Find where the given text appears and provide that cell's center as (x, y) coordinate. 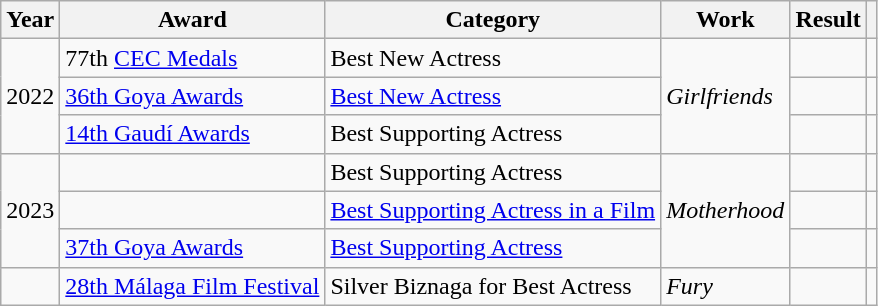
Work (726, 20)
Girlfriends (726, 96)
Year (30, 20)
Silver Biznaga for Best Actress (493, 286)
36th Goya Awards (192, 96)
Best Supporting Actress in a Film (493, 210)
2023 (30, 210)
37th Goya Awards (192, 248)
Fury (726, 286)
Motherhood (726, 210)
Award (192, 20)
2022 (30, 96)
14th Gaudí Awards (192, 134)
Result (828, 20)
77th CEC Medals (192, 58)
Category (493, 20)
28th Málaga Film Festival (192, 286)
